Provide the (x, y) coordinate of the cell's center where the given text is located.  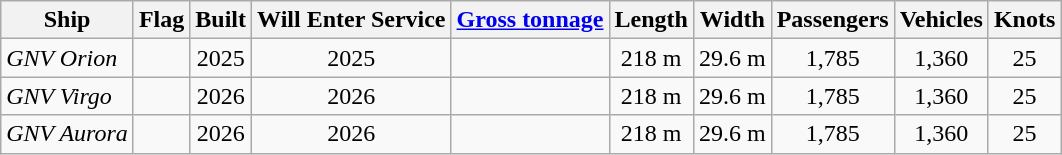
Length (651, 20)
Width (732, 20)
Knots (1024, 20)
Ship (68, 20)
Vehicles (941, 20)
Built (221, 20)
Gross tonnage (530, 20)
GNV Virgo (68, 96)
GNV Orion (68, 58)
Flag (161, 20)
GNV Aurora (68, 134)
Will Enter Service (352, 20)
Passengers (832, 20)
